Output the [X, Y] coordinate of the center of the cell containing the given text.  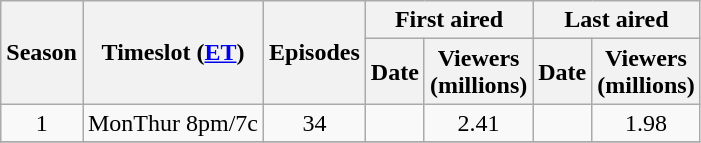
First aired [448, 20]
34 [315, 123]
1.98 [646, 123]
Last aired [616, 20]
Season [42, 52]
Episodes [315, 52]
1 [42, 123]
MonThur 8pm/7c [172, 123]
Timeslot (ET) [172, 52]
2.41 [478, 123]
